For the text-containing cell, return its midpoint in [x, y] coordinate format. 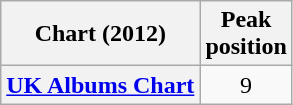
Peakposition [246, 34]
9 [246, 85]
Chart (2012) [100, 34]
UK Albums Chart [100, 85]
